Output the (x, y) coordinate of the center of the cell containing the given text.  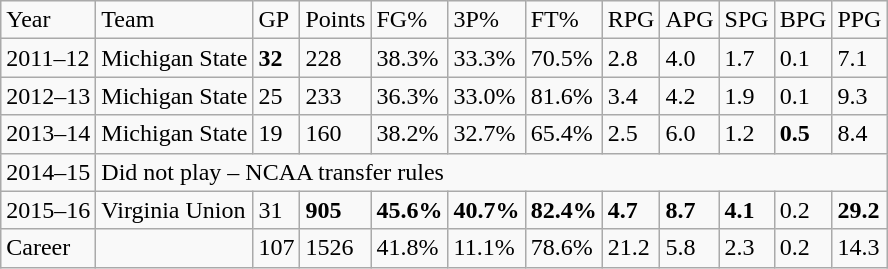
78.6% (564, 248)
8.7 (690, 210)
0.5 (803, 134)
RPG (631, 20)
SPG (746, 20)
2015–16 (48, 210)
4.0 (690, 58)
1.2 (746, 134)
8.4 (860, 134)
41.8% (410, 248)
31 (276, 210)
4.7 (631, 210)
APG (690, 20)
1.7 (746, 58)
33.3% (486, 58)
9.3 (860, 96)
4.1 (746, 210)
PPG (860, 20)
Points (336, 20)
81.6% (564, 96)
2.8 (631, 58)
GP (276, 20)
FG% (410, 20)
BPG (803, 20)
Team (174, 20)
25 (276, 96)
70.5% (564, 58)
7.1 (860, 58)
2011–12 (48, 58)
40.7% (486, 210)
1.9 (746, 96)
3.4 (631, 96)
FT% (564, 20)
65.4% (564, 134)
233 (336, 96)
32 (276, 58)
160 (336, 134)
38.2% (410, 134)
2012–13 (48, 96)
5.8 (690, 248)
905 (336, 210)
45.6% (410, 210)
19 (276, 134)
82.4% (564, 210)
Did not play – NCAA transfer rules (492, 172)
21.2 (631, 248)
11.1% (486, 248)
107 (276, 248)
3P% (486, 20)
33.0% (486, 96)
14.3 (860, 248)
32.7% (486, 134)
2014–15 (48, 172)
228 (336, 58)
2.5 (631, 134)
29.2 (860, 210)
4.2 (690, 96)
2.3 (746, 248)
2013–14 (48, 134)
6.0 (690, 134)
36.3% (410, 96)
Year (48, 20)
Career (48, 248)
38.3% (410, 58)
Virginia Union (174, 210)
1526 (336, 248)
